Pinpoint the cell where the given text exists, returning its (x, y) midpoint coordinate. 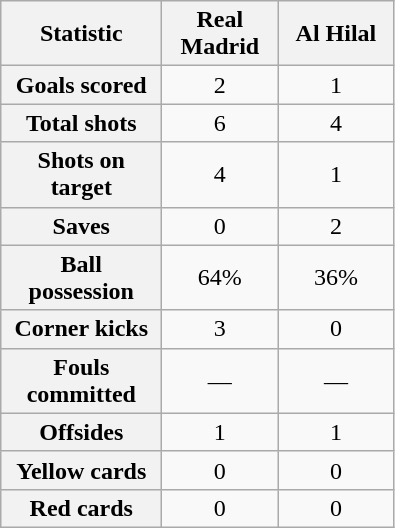
Real Madrid (220, 34)
Offsides (82, 432)
Ball possession (82, 278)
3 (220, 329)
Red cards (82, 508)
Corner kicks (82, 329)
Total shots (82, 123)
64% (220, 278)
Al Hilal (336, 34)
36% (336, 278)
Yellow cards (82, 470)
Goals scored (82, 85)
Shots on target (82, 174)
6 (220, 123)
Fouls committed (82, 380)
Saves (82, 226)
Statistic (82, 34)
